Extract the [x, y] coordinate from the center of the cell holding the provided text.  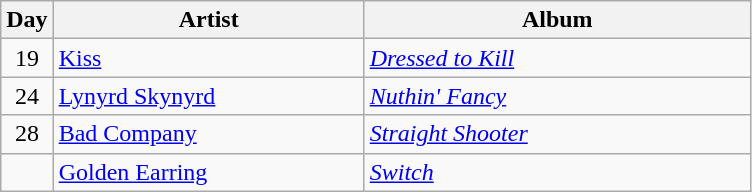
Album [557, 20]
Switch [557, 172]
Kiss [208, 58]
24 [27, 96]
Nuthin' Fancy [557, 96]
28 [27, 134]
19 [27, 58]
Artist [208, 20]
Bad Company [208, 134]
Lynyrd Skynyrd [208, 96]
Straight Shooter [557, 134]
Dressed to Kill [557, 58]
Golden Earring [208, 172]
Day [27, 20]
